Locate the cell with the specified text and output its [x, y] center coordinate. 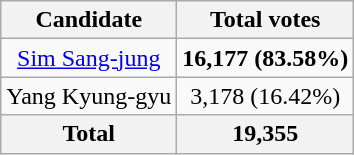
Yang Kyung-gyu [89, 96]
3,178 (16.42%) [266, 96]
Total votes [266, 20]
Total [89, 134]
Sim Sang-jung [89, 58]
19,355 [266, 134]
Candidate [89, 20]
16,177 (83.58%) [266, 58]
